For the text-containing cell, return its midpoint in [X, Y] coordinate format. 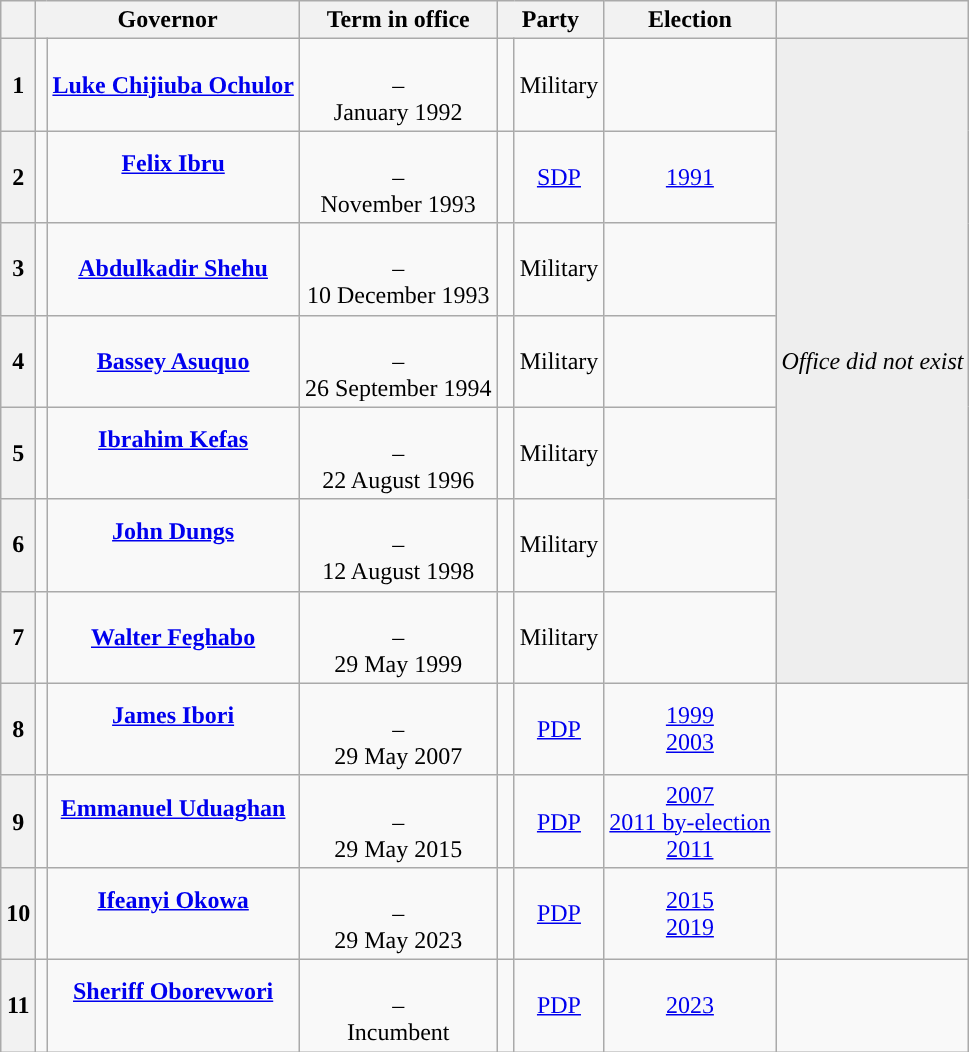
9 [18, 821]
–26 September 1994 [398, 361]
2023 [690, 1005]
20152019 [690, 913]
6 [18, 545]
7 [18, 637]
5 [18, 453]
10 [18, 913]
3 [18, 269]
–12 August 1998 [398, 545]
Ifeanyi Okowa [173, 913]
–29 May 2007 [398, 729]
–29 May 2015 [398, 821]
James Ibori [173, 729]
Governor [168, 20]
John Dungs [173, 545]
–November 1993 [398, 177]
–29 May 2023 [398, 913]
–29 May 1999 [398, 637]
11 [18, 1005]
1991 [690, 177]
–Incumbent [398, 1005]
Office did not exist [872, 361]
Sheriff Oborevwori [173, 1005]
4 [18, 361]
Walter Feghabo [173, 637]
–22 August 1996 [398, 453]
Emmanuel Uduaghan [173, 821]
2 [18, 177]
Abdulkadir Shehu [173, 269]
–10 December 1993 [398, 269]
Party [550, 20]
Luke Chijiuba Ochulor [173, 85]
1 [18, 85]
Felix Ibru [173, 177]
Election [690, 20]
Bassey Asuquo [173, 361]
–January 1992 [398, 85]
20072011 by-election2011 [690, 821]
Ibrahim Kefas [173, 453]
Term in office [398, 20]
8 [18, 729]
19992003 [690, 729]
SDP [559, 177]
